Find where the given text appears and provide that cell's center as [X, Y] coordinate. 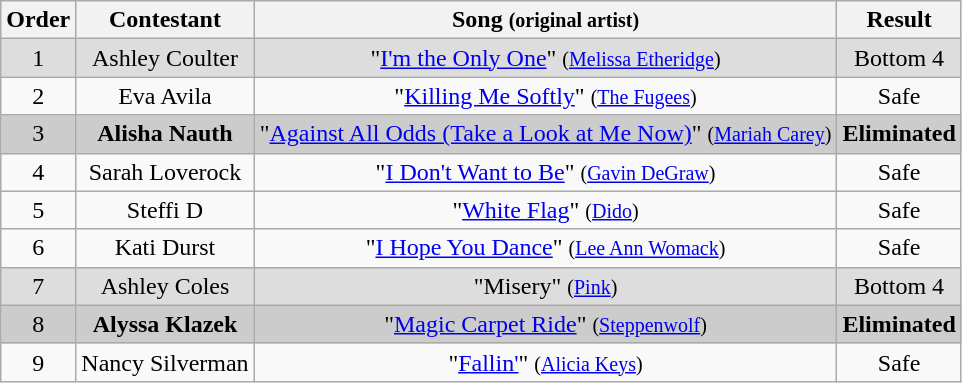
"Misery" (Pink) [546, 286]
8 [38, 324]
5 [38, 210]
"Magic Carpet Ride" (Steppenwolf) [546, 324]
"I Hope You Dance" (Lee Ann Womack) [546, 248]
Kati Durst [165, 248]
Eva Avila [165, 96]
"Killing Me Softly" (The Fugees) [546, 96]
Steffi D [165, 210]
Result [899, 20]
Alyssa Klazek [165, 324]
1 [38, 58]
Order [38, 20]
6 [38, 248]
"Fallin'" (Alicia Keys) [546, 362]
Nancy Silverman [165, 362]
"I'm the Only One" (Melissa Etheridge) [546, 58]
2 [38, 96]
"White Flag" (Dido) [546, 210]
Alisha Nauth [165, 134]
7 [38, 286]
Song (original artist) [546, 20]
"Against All Odds (Take a Look at Me Now)" (Mariah Carey) [546, 134]
9 [38, 362]
"I Don't Want to Be" (Gavin DeGraw) [546, 172]
Contestant [165, 20]
3 [38, 134]
Ashley Coles [165, 286]
4 [38, 172]
Sarah Loverock [165, 172]
Ashley Coulter [165, 58]
